From the cell containing the given text, extract its center point as (x, y) coordinate. 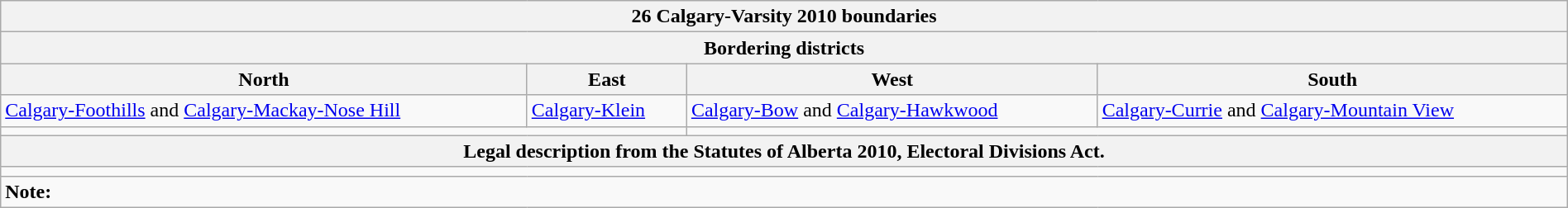
26 Calgary-Varsity 2010 boundaries (784, 17)
Calgary-Foothills and Calgary-Mackay-Nose Hill (264, 111)
South (1332, 79)
Calgary-Currie and Calgary-Mountain View (1332, 111)
Note: (784, 191)
Bordering districts (784, 48)
North (264, 79)
Legal description from the Statutes of Alberta 2010, Electoral Divisions Act. (784, 151)
Calgary-Klein (607, 111)
East (607, 79)
West (892, 79)
Calgary-Bow and Calgary-Hawkwood (892, 111)
